Return the [X, Y] coordinate for the center point of the cell that contains the specified text.  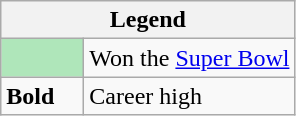
Bold [42, 96]
Won the Super Bowl [190, 58]
Legend [148, 20]
Career high [190, 96]
